Return the [x, y] coordinate for the center point of the cell that contains the specified text.  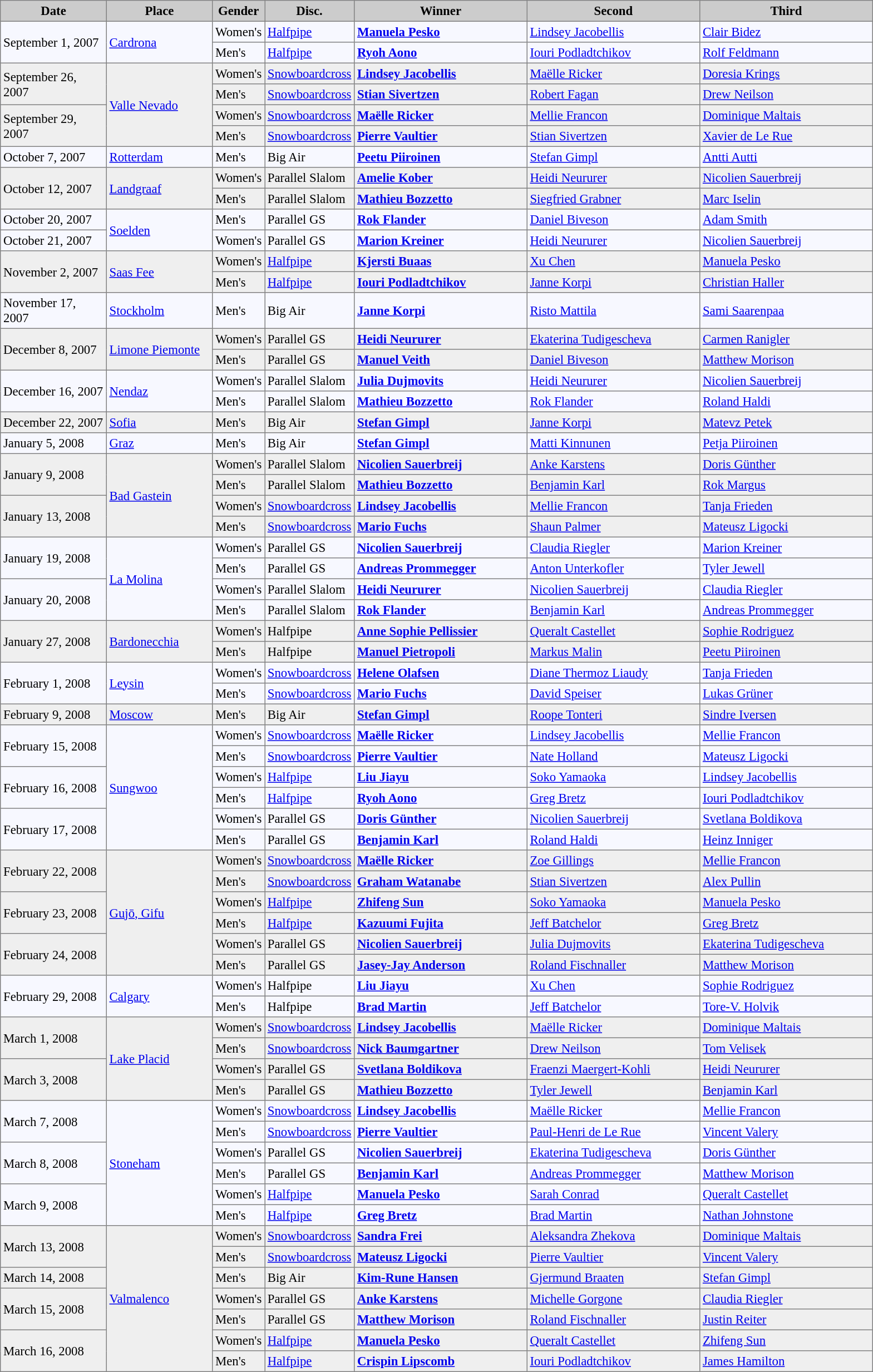
Risto Mattila [613, 310]
Date [53, 11]
Calgary [159, 996]
Saas Fee [159, 272]
Heinz Inniger [786, 840]
October 21, 2007 [53, 240]
Graham Watanabe [441, 881]
Sandra Frei [441, 1236]
Lake Placid [159, 1059]
Shaun Palmer [613, 527]
Cardrona [159, 42]
Bardonecchia [159, 641]
February 15, 2008 [53, 746]
February 1, 2008 [53, 683]
December 16, 2007 [53, 391]
Disc. [309, 11]
Stockholm [159, 310]
October 12, 2007 [53, 188]
March 15, 2008 [53, 1309]
Graz [159, 443]
Roope Tonteri [613, 714]
January 5, 2008 [53, 443]
March 1, 2008 [53, 1038]
Gujō, Gifu [159, 912]
Limone Piemonte [159, 349]
Place [159, 11]
March 14, 2008 [53, 1278]
Paul-Henri de Le Rue [613, 1132]
Kazuumi Fujita [441, 923]
Landgraaf [159, 188]
Gender [239, 11]
La Molina [159, 579]
Rolf Feldmann [786, 53]
Rok Margus [786, 485]
Petja Piiroinen [786, 443]
February 17, 2008 [53, 829]
Stoneham [159, 1163]
September 1, 2007 [53, 42]
February 29, 2008 [53, 996]
March 9, 2008 [53, 1205]
December 22, 2007 [53, 422]
Winner [441, 11]
Leysin [159, 683]
November 2, 2007 [53, 272]
Moscow [159, 714]
Tore-V. Holvik [786, 1006]
December 8, 2007 [53, 349]
Robert Fagan [613, 95]
Nendaz [159, 391]
Nate Holland [613, 756]
Sofia [159, 422]
Carmen Ranigler [786, 339]
Anne Sophie Pellissier [441, 631]
January 9, 2008 [53, 474]
David Speiser [613, 694]
October 7, 2007 [53, 157]
Valmalenco [159, 1299]
Kim-Rune Hansen [441, 1278]
Manuel Pietropoli [441, 652]
Crispin Lipscomb [441, 1361]
February 22, 2008 [53, 871]
Sarah Conrad [613, 1195]
March 3, 2008 [53, 1079]
March 16, 2008 [53, 1351]
February 24, 2008 [53, 955]
Soelden [159, 230]
Nick Baumgartner [441, 1048]
January 13, 2008 [53, 516]
March 7, 2008 [53, 1122]
Zoe Gillings [613, 861]
Justin Reiter [786, 1320]
January 19, 2008 [53, 557]
Xavier de Le Rue [786, 136]
Lukas Grüner [786, 694]
Manuel Veith [441, 360]
February 16, 2008 [53, 788]
Kjersti Buaas [441, 261]
September 26, 2007 [53, 83]
Amelie Kober [441, 178]
Markus Malin [613, 652]
September 29, 2007 [53, 126]
Siegfried Grabner [613, 199]
Gjermund Braaten [613, 1278]
January 20, 2008 [53, 600]
Alex Pullin [786, 881]
February 9, 2008 [53, 714]
Matti Kinnunen [613, 443]
Clair Bidez [786, 32]
February 23, 2008 [53, 912]
Aleksandra Zhekova [613, 1236]
Matevz Petek [786, 422]
Doresia Krings [786, 73]
Nathan Johnstone [786, 1215]
March 13, 2008 [53, 1246]
January 27, 2008 [53, 641]
Sami Saarenpaa [786, 310]
James Hamilton [786, 1361]
October 20, 2007 [53, 220]
Bad Gastein [159, 495]
Diane Thermoz Liaudy [613, 673]
Anton Unterkofler [613, 569]
Valle Nevado [159, 105]
Second [613, 11]
Tom Velisek [786, 1048]
November 17, 2007 [53, 310]
Third [786, 11]
Sindre Iversen [786, 714]
Christian Haller [786, 282]
Adam Smith [786, 220]
Fraenzi Maergert-Kohli [613, 1069]
Rotterdam [159, 157]
Michelle Gorgone [613, 1299]
Jasey-Jay Anderson [441, 965]
March 8, 2008 [53, 1163]
Antti Autti [786, 157]
Helene Olafsen [441, 673]
Marc Iselin [786, 199]
Sungwoo [159, 788]
